Locate the cell with the specified text and output its (x, y) center coordinate. 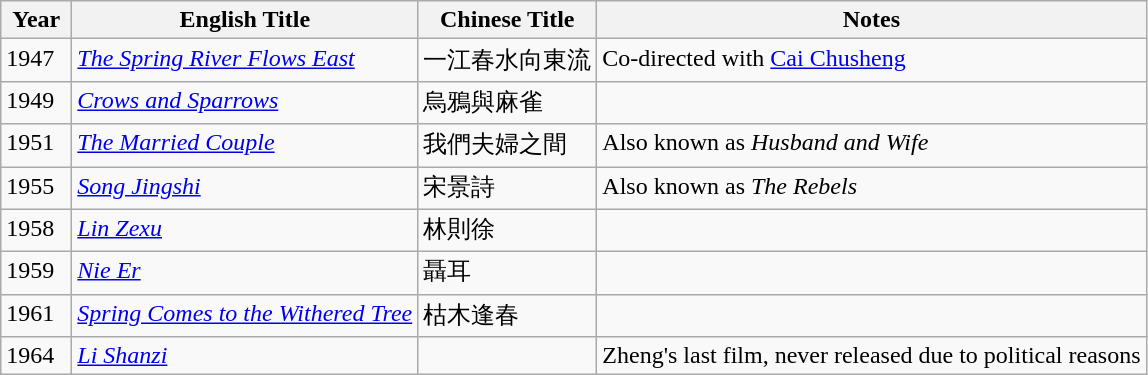
一江春水向東流 (508, 60)
Chinese Title (508, 20)
English Title (245, 20)
Zheng's last film, never released due to political reasons (872, 356)
Also known as The Rebels (872, 188)
Also known as Husband and Wife (872, 146)
1955 (36, 188)
Crows and Sparrows (245, 102)
Lin Zexu (245, 230)
Nie Er (245, 274)
枯木逢春 (508, 316)
Li Shanzi (245, 356)
Notes (872, 20)
林則徐 (508, 230)
1961 (36, 316)
1964 (36, 356)
Song Jingshi (245, 188)
1947 (36, 60)
宋景詩 (508, 188)
Spring Comes to the Withered Tree (245, 316)
聶耳 (508, 274)
The Married Couple (245, 146)
1959 (36, 274)
1951 (36, 146)
1949 (36, 102)
Co-directed with Cai Chusheng (872, 60)
1958 (36, 230)
The Spring River Flows East (245, 60)
Year (36, 20)
我們夫婦之間 (508, 146)
烏鴉與麻雀 (508, 102)
